Pinpoint the cell where the given text exists, returning its (x, y) midpoint coordinate. 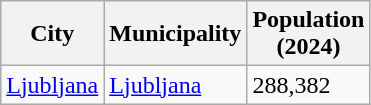
288,382 (308, 85)
City (52, 34)
Municipality (176, 34)
Population(2024) (308, 34)
